Output the [x, y] coordinate of the center of the cell containing the given text.  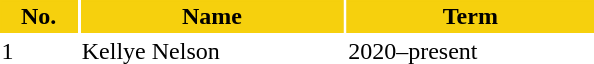
Name [212, 16]
No. [38, 16]
Term [470, 16]
